Search for the cell housing the specified text and yield its [x, y] center coordinate. 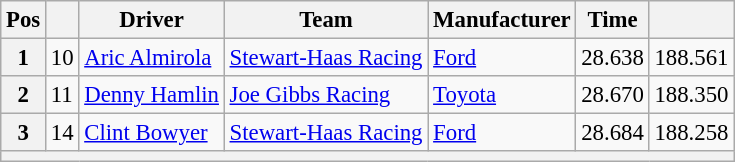
188.561 [692, 58]
10 [62, 58]
Aric Almirola [152, 58]
28.684 [612, 133]
14 [62, 133]
Denny Hamlin [152, 95]
Toyota [502, 95]
Manufacturer [502, 20]
Pos [24, 20]
Time [612, 20]
188.258 [692, 133]
28.638 [612, 58]
1 [24, 58]
Driver [152, 20]
188.350 [692, 95]
2 [24, 95]
11 [62, 95]
3 [24, 133]
Team [326, 20]
Joe Gibbs Racing [326, 95]
28.670 [612, 95]
Clint Bowyer [152, 133]
